Detect which cell encompasses the target text, then output its [X, Y] center coordinate. 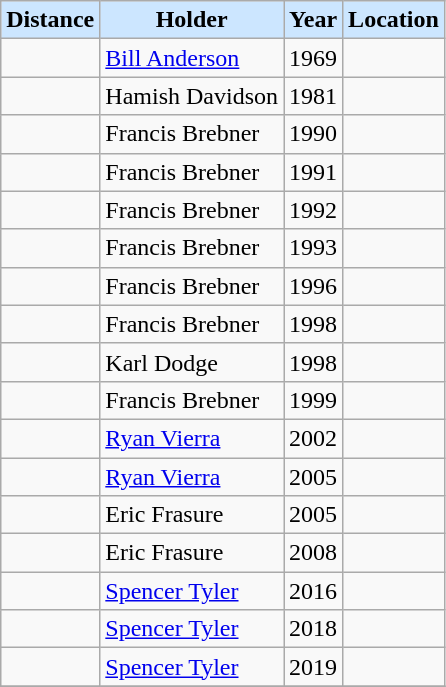
1969 [314, 58]
2019 [314, 667]
2008 [314, 553]
2016 [314, 591]
1991 [314, 172]
Karl Dodge [192, 362]
1999 [314, 400]
1996 [314, 286]
Distance [50, 20]
1990 [314, 134]
Holder [192, 20]
Bill Anderson [192, 58]
Hamish Davidson [192, 96]
1981 [314, 96]
1993 [314, 248]
Location [394, 20]
2018 [314, 629]
1992 [314, 210]
Year [314, 20]
2002 [314, 438]
